Scan for the cell matching the given text and deliver its [x, y] coordinate at center. 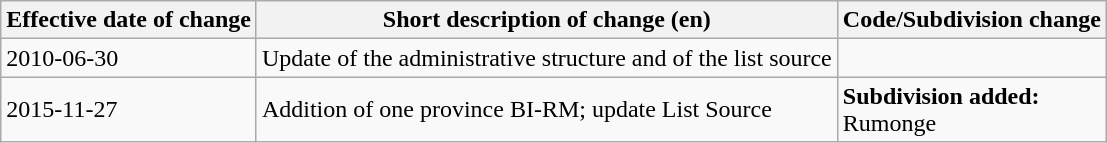
Short description of change (en) [546, 20]
Code/Subdivision change [972, 20]
Subdivision added: Rumonge [972, 110]
2015-11-27 [129, 110]
2010-06-30 [129, 58]
Update of the administrative structure and of the list source [546, 58]
Effective date of change [129, 20]
Addition of one province BI-RM; update List Source [546, 110]
